Extract the (x, y) coordinate from the center of the cell holding the provided text.  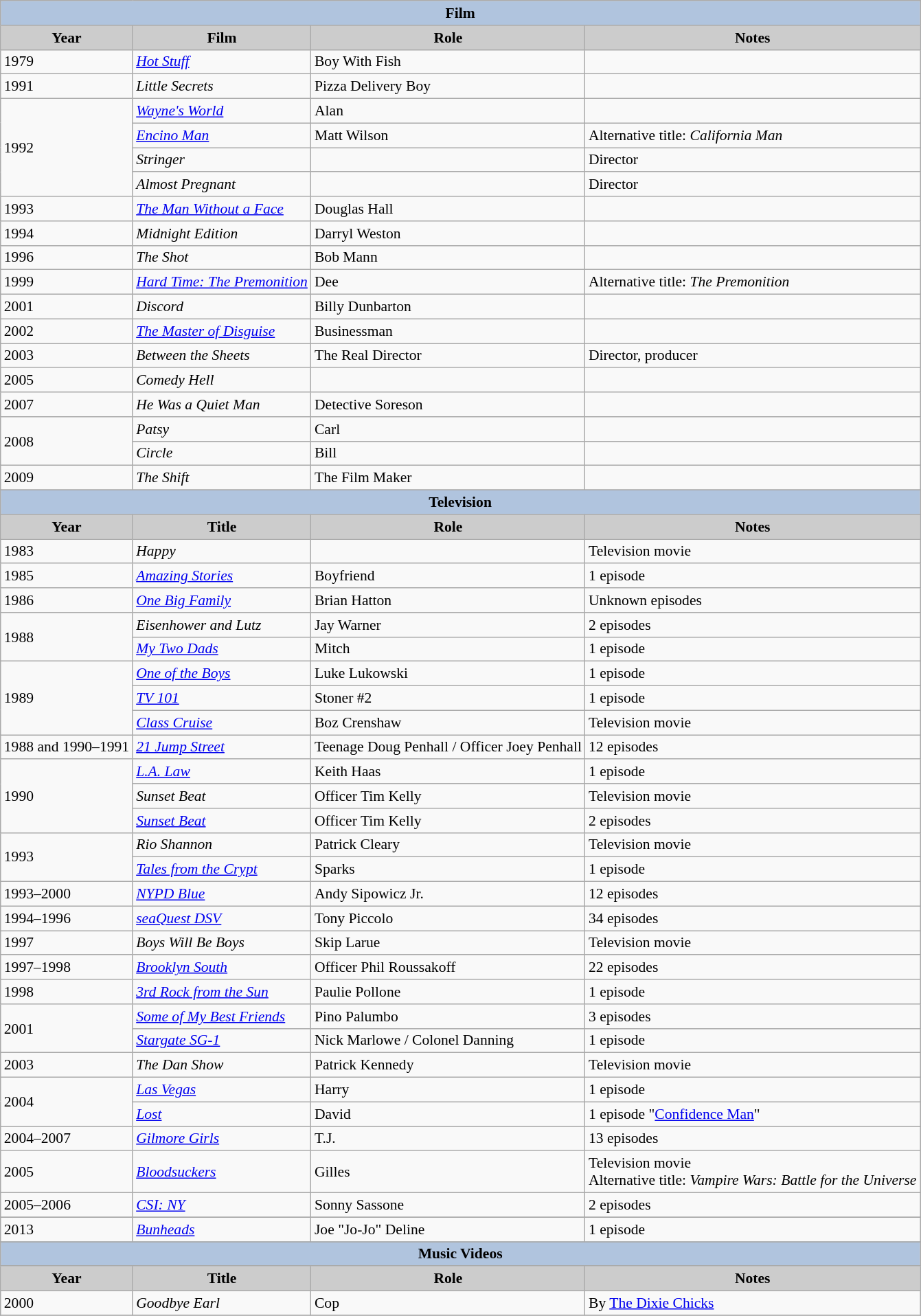
Businessman (448, 331)
Patrick Kennedy (448, 1065)
Luke Lukowski (448, 674)
2002 (67, 331)
One Big Family (222, 600)
Circle (222, 453)
My Two Dads (222, 649)
Unknown episodes (753, 600)
The Dan Show (222, 1065)
The Shot (222, 258)
1994–1996 (67, 918)
The Film Maker (448, 478)
Television (460, 503)
Almost Pregnant (222, 185)
1983 (67, 552)
Comedy Hell (222, 381)
Hot Stuff (222, 62)
Rio Shannon (222, 845)
Encino Man (222, 135)
Stargate SG-1 (222, 1041)
Gilmore Girls (222, 1139)
1989 (67, 698)
TV 101 (222, 699)
Music Videos (460, 1254)
2009 (67, 478)
34 episodes (753, 918)
Director, producer (753, 356)
1998 (67, 992)
Alternative title: The Premonition (753, 282)
1 episode "Confidence Man" (753, 1114)
Boys Will Be Boys (222, 943)
Teenage Doug Penhall / Officer Joey Penhall (448, 747)
Keith Haas (448, 772)
Boyfriend (448, 576)
Bloodsuckers (222, 1172)
Bunheads (222, 1229)
Lost (222, 1114)
21 Jump Street (222, 747)
Stoner #2 (448, 699)
Joe "Jo-Jo" Deline (448, 1229)
Paulie Pollone (448, 992)
Alan (448, 111)
Brooklyn South (222, 968)
Discord (222, 307)
13 episodes (753, 1139)
Pizza Delivery Boy (448, 87)
22 episodes (753, 968)
Midnight Edition (222, 234)
2007 (67, 405)
Boz Crenshaw (448, 723)
The Master of Disguise (222, 331)
1992 (67, 148)
seaQuest DSV (222, 918)
1997 (67, 943)
Detective Soreson (448, 405)
Television movieAlternative title: Vampire Wars: Battle for the Universe (753, 1172)
He Was a Quiet Man (222, 405)
Wayne's World (222, 111)
2004–2007 (67, 1139)
By The Dixie Chicks (753, 1303)
Amazing Stories (222, 576)
Harry (448, 1090)
Happy (222, 552)
Douglas Hall (448, 209)
1990 (67, 797)
One of the Boys (222, 674)
Brian Hatton (448, 600)
1988 and 1990–1991 (67, 747)
CSI: NY (222, 1205)
2005–2006 (67, 1205)
1991 (67, 87)
Patrick Cleary (448, 845)
1993–2000 (67, 894)
Billy Dunbarton (448, 307)
Hard Time: The Premonition (222, 282)
NYPD Blue (222, 894)
Mitch (448, 649)
1999 (67, 282)
Goodbye Earl (222, 1303)
3rd Rock from the Sun (222, 992)
The Man Without a Face (222, 209)
2013 (67, 1229)
1988 (67, 637)
Bill (448, 453)
Alternative title: California Man (753, 135)
Bob Mann (448, 258)
Gilles (448, 1172)
Dee (448, 282)
Jay Warner (448, 625)
Andy Sipowicz Jr. (448, 894)
Skip Larue (448, 943)
The Real Director (448, 356)
1985 (67, 576)
L.A. Law (222, 772)
2000 (67, 1303)
Stringer (222, 160)
Officer Phil Roussakoff (448, 968)
3 episodes (753, 1017)
Carl (448, 429)
1994 (67, 234)
The Shift (222, 478)
1997–1998 (67, 968)
Eisenhower and Lutz (222, 625)
David (448, 1114)
Class Cruise (222, 723)
Pino Palumbo (448, 1017)
1979 (67, 62)
Nick Marlowe / Colonel Danning (448, 1041)
2004 (67, 1102)
1996 (67, 258)
Between the Sheets (222, 356)
Darryl Weston (448, 234)
Some of My Best Friends (222, 1017)
Las Vegas (222, 1090)
Little Secrets (222, 87)
Tony Piccolo (448, 918)
Matt Wilson (448, 135)
Patsy (222, 429)
Sonny Sassone (448, 1205)
Boy With Fish (448, 62)
2008 (67, 441)
T.J. (448, 1139)
1986 (67, 600)
Sparks (448, 870)
Tales from the Crypt (222, 870)
Cop (448, 1303)
